From the cell containing the given text, extract its center point as (X, Y) coordinate. 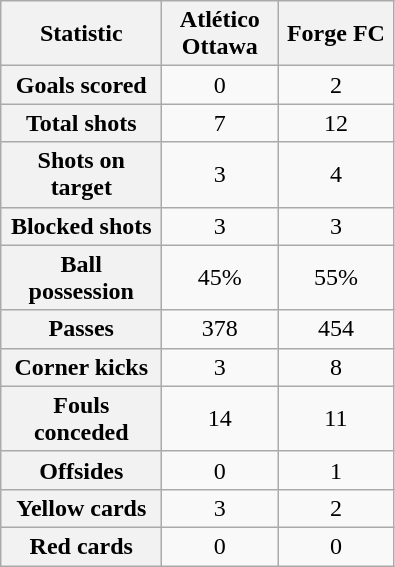
Forge FC (336, 34)
7 (220, 123)
Passes (82, 329)
Shots on target (82, 174)
Offsides (82, 470)
Total shots (82, 123)
Fouls conceded (82, 418)
Yellow cards (82, 508)
1 (336, 470)
55% (336, 278)
45% (220, 278)
4 (336, 174)
Corner kicks (82, 367)
Blocked shots (82, 226)
454 (336, 329)
12 (336, 123)
Statistic (82, 34)
378 (220, 329)
Red cards (82, 546)
11 (336, 418)
Atlético Ottawa (220, 34)
Ball possession (82, 278)
14 (220, 418)
Goals scored (82, 85)
8 (336, 367)
